Provide the [x, y] coordinate of the cell's center where the given text is located.  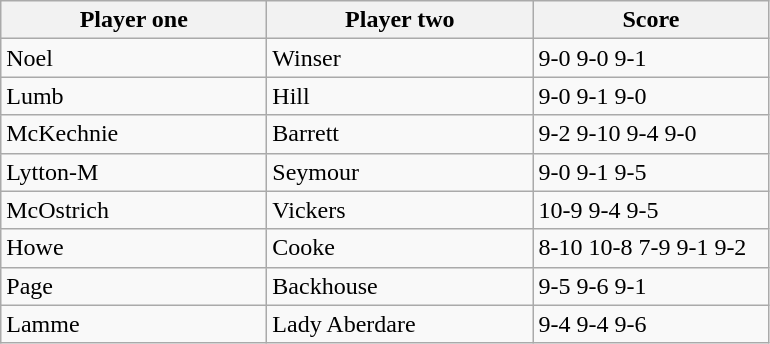
Page [134, 286]
8-10 10-8 7-9 9-1 9-2 [651, 248]
Barrett [400, 134]
Lady Aberdare [400, 324]
Howe [134, 248]
Cooke [400, 248]
Player one [134, 20]
9-5 9-6 9-1 [651, 286]
9-0 9-1 9-0 [651, 96]
McOstrich [134, 210]
Player two [400, 20]
Score [651, 20]
Lumb [134, 96]
Vickers [400, 210]
Winser [400, 58]
Hill [400, 96]
Lytton-M [134, 172]
Backhouse [400, 286]
9-0 9-0 9-1 [651, 58]
9-2 9-10 9-4 9-0 [651, 134]
9-0 9-1 9-5 [651, 172]
10-9 9-4 9-5 [651, 210]
Noel [134, 58]
McKechnie [134, 134]
Lamme [134, 324]
9-4 9-4 9-6 [651, 324]
Seymour [400, 172]
